Pinpoint the cell where the given text exists, returning its [X, Y] midpoint coordinate. 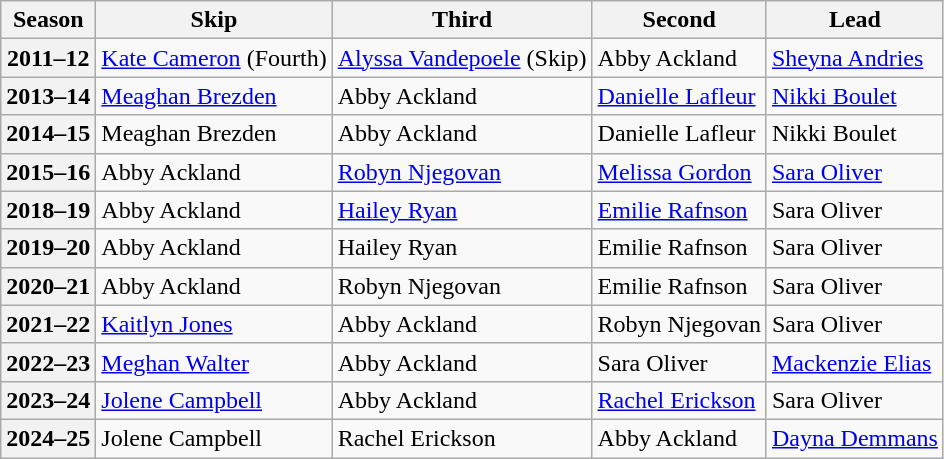
Dayna Demmans [854, 438]
Kaitlyn Jones [214, 324]
2014–15 [48, 134]
Skip [214, 20]
Kate Cameron (Fourth) [214, 58]
2023–24 [48, 400]
2013–14 [48, 96]
Season [48, 20]
Second [679, 20]
Mackenzie Elias [854, 362]
2022–23 [48, 362]
Sheyna Andries [854, 58]
2015–16 [48, 172]
Lead [854, 20]
2018–19 [48, 210]
Melissa Gordon [679, 172]
2021–22 [48, 324]
2020–21 [48, 286]
2011–12 [48, 58]
Alyssa Vandepoele (Skip) [462, 58]
Third [462, 20]
Meghan Walter [214, 362]
2019–20 [48, 248]
2024–25 [48, 438]
